Detect which cell encompasses the target text, then output its [X, Y] center coordinate. 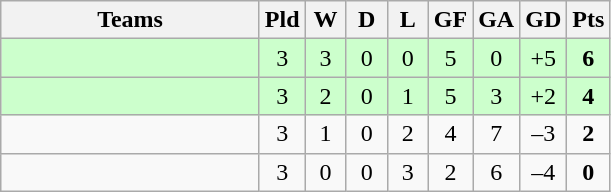
Teams [130, 20]
7 [496, 134]
–3 [544, 134]
Pld [282, 20]
+2 [544, 96]
GD [544, 20]
D [366, 20]
W [326, 20]
Pts [588, 20]
+5 [544, 58]
L [408, 20]
–4 [544, 172]
GF [450, 20]
GA [496, 20]
